Provide the [X, Y] coordinate of the cell's center where the given text is located.  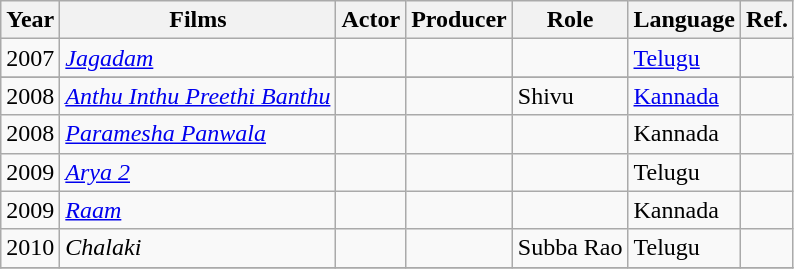
Shivu [570, 96]
Producer [460, 20]
Chalaki [198, 248]
Arya 2 [198, 172]
Jagadam [198, 58]
Actor [371, 20]
2007 [30, 58]
Paramesha Panwala [198, 134]
Role [570, 20]
Language [684, 20]
Raam [198, 210]
Anthu Inthu Preethi Banthu [198, 96]
Ref. [766, 20]
2010 [30, 248]
Subba Rao [570, 248]
Year [30, 20]
Films [198, 20]
